From the cell containing the given text, extract its center point as (x, y) coordinate. 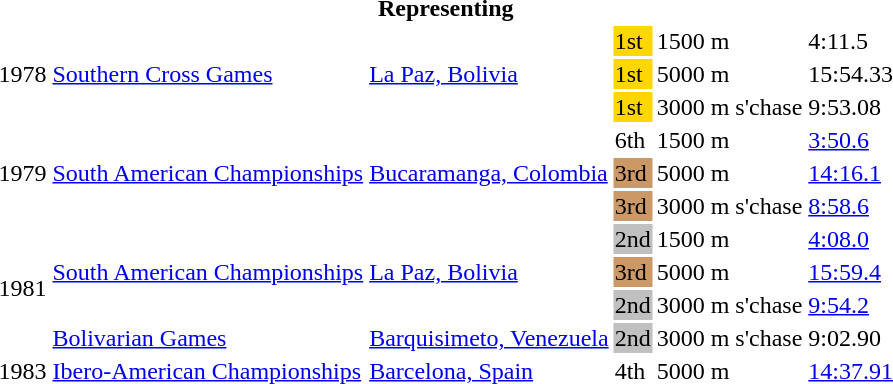
Southern Cross Games (208, 74)
Bucaramanga, Colombia (489, 173)
Barquisimeto, Venezuela (489, 338)
6th (632, 140)
Bolivarian Games (208, 338)
